Locate the cell with the specified text and output its (x, y) center coordinate. 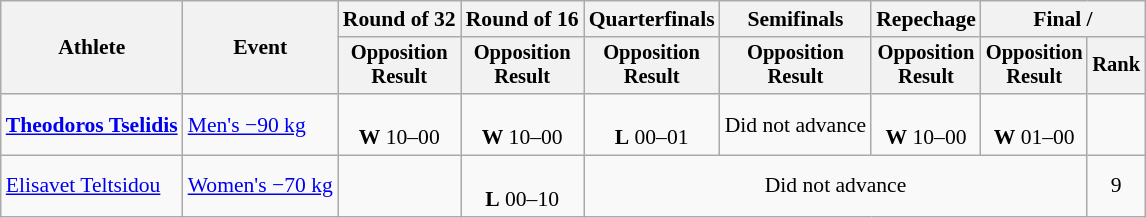
Elisavet Teltsidou (92, 186)
Repechage (926, 19)
Final / (1063, 19)
Rank (1116, 66)
Round of 32 (400, 19)
L 00–10 (522, 186)
Quarterfinals (652, 19)
9 (1116, 186)
L 00–01 (652, 124)
Theodoros Tselidis (92, 124)
Men's −90 kg (260, 124)
Athlete (92, 48)
Event (260, 48)
Semifinals (796, 19)
W 01–00 (1034, 124)
Women's −70 kg (260, 186)
Round of 16 (522, 19)
